Return (x, y) of the center of cell containing provided text 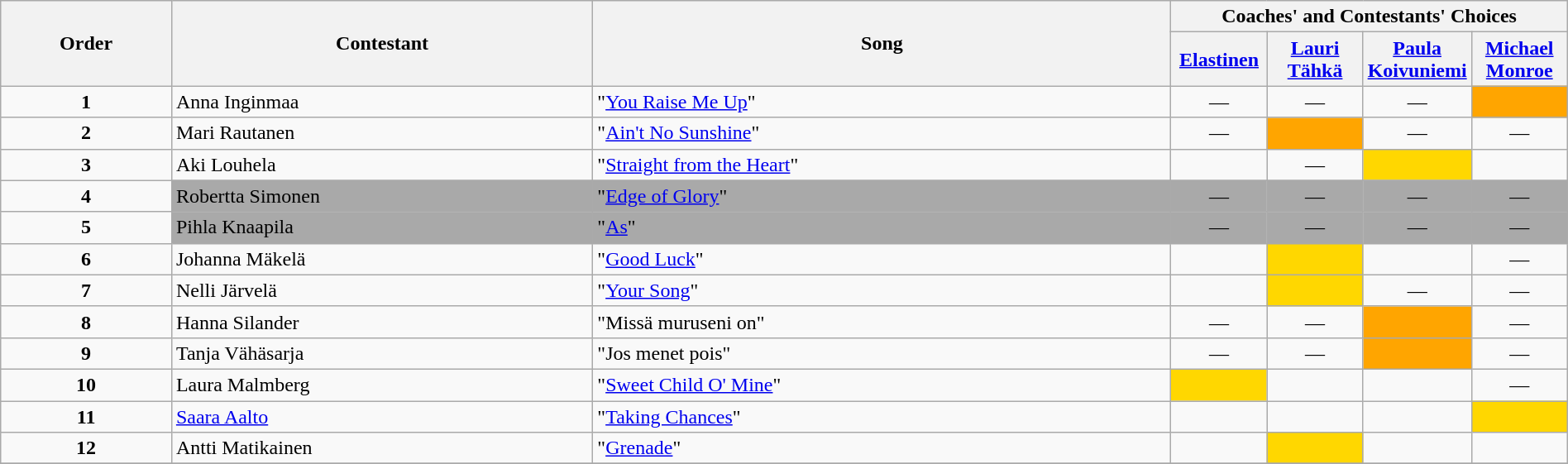
2 (86, 133)
Anna Inginmaa (382, 102)
"Jos menet pois" (882, 353)
Antti Matikainen (382, 448)
Mari Rautanen (382, 133)
Elastinen (1219, 60)
Johanna Mäkelä (382, 259)
"Good Luck" (882, 259)
8 (86, 322)
Lauri Tähkä (1315, 60)
11 (86, 416)
Michael Monroe (1519, 60)
"Missä muruseni on" (882, 322)
3 (86, 165)
Song (882, 43)
4 (86, 196)
Nelli Järvelä (382, 290)
"As" (882, 227)
Order (86, 43)
"Grenade" (882, 448)
5 (86, 227)
Coaches' and Contestants' Choices (1370, 17)
6 (86, 259)
9 (86, 353)
7 (86, 290)
"Taking Chances" (882, 416)
Laura Malmberg (382, 385)
"Edge of Glory" (882, 196)
"Ain't No Sunshine" (882, 133)
Tanja Vähäsarja (382, 353)
Hanna Silander (382, 322)
"You Raise Me Up" (882, 102)
Saara Aalto (382, 416)
"Sweet Child O' Mine" (882, 385)
Paula Koivuniemi (1417, 60)
12 (86, 448)
10 (86, 385)
Contestant (382, 43)
1 (86, 102)
"Your Song" (882, 290)
Pihla Knaapila (382, 227)
Robertta Simonen (382, 196)
"Straight from the Heart" (882, 165)
Aki Louhela (382, 165)
